Find where the given text appears and provide that cell's center as (x, y) coordinate. 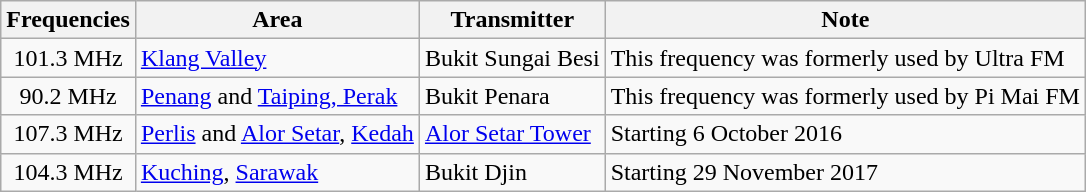
Bukit Sungai Besi (512, 58)
Penang and Taiping, Perak (277, 96)
107.3 MHz (68, 134)
Kuching, Sarawak (277, 172)
Alor Setar Tower (512, 134)
Starting 29 November 2017 (845, 172)
Perlis and Alor Setar, Kedah (277, 134)
Transmitter (512, 20)
This frequency was formerly used by Pi Mai FM (845, 96)
Bukit Djin (512, 172)
104.3 MHz (68, 172)
This frequency was formerly used by Ultra FM (845, 58)
Klang Valley (277, 58)
Note (845, 20)
Starting 6 October 2016 (845, 134)
Frequencies (68, 20)
Area (277, 20)
Bukit Penara (512, 96)
101.3 MHz (68, 58)
90.2 MHz (68, 96)
